From the cell containing the given text, extract its center point as (x, y) coordinate. 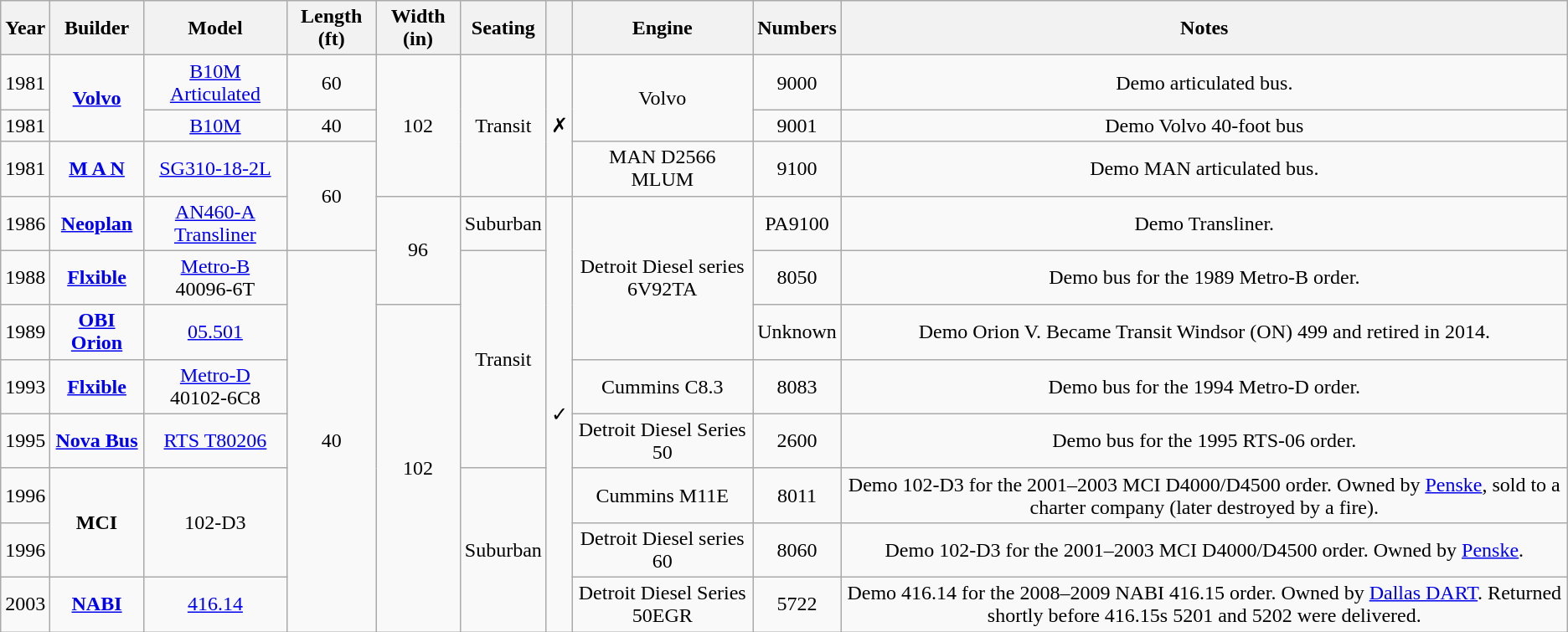
Demo 416.14 for the 2008–2009 NABI 416.15 order. Owned by Dallas DART. Returned shortly before 416.15s 5201 and 5202 were delivered. (1204, 604)
5722 (797, 604)
1995 (25, 440)
Cummins M11E (663, 496)
Engine (663, 28)
2600 (797, 440)
M A N (97, 169)
1989 (25, 331)
416.14 (214, 604)
Year (25, 28)
✓ (560, 414)
9100 (797, 169)
Cummins C8.3 (663, 387)
8083 (797, 387)
Demo articulated bus. (1204, 82)
1993 (25, 387)
Model (214, 28)
Detroit Diesel series 60 (663, 549)
Demo 102-D3 for the 2001–2003 MCI D4000/D4500 order. Owned by Penske, sold to a charter company (later destroyed by a fire). (1204, 496)
Demo MAN articulated bus. (1204, 169)
9001 (797, 126)
Width (in) (418, 28)
✗ (560, 126)
1988 (25, 278)
9000 (797, 82)
Numbers (797, 28)
2003 (25, 604)
8060 (797, 549)
B10M Articulated (214, 82)
Nova Bus (97, 440)
NABI (97, 604)
RTS T80206 (214, 440)
SG310-18-2L (214, 169)
AN460-A Transliner (214, 223)
Seating (503, 28)
Demo Volvo 40-foot bus (1204, 126)
05.501 (214, 331)
Detroit Diesel Series 50EGR (663, 604)
Detroit Diesel series 6V92TA (663, 278)
Unknown (797, 331)
Demo Orion V. Became Transit Windsor (ON) 499 and retired in 2014. (1204, 331)
Metro-B 40096-6T (214, 278)
Metro-D40102-6C8 (214, 387)
Demo 102-D3 for the 2001–2003 MCI D4000/D4500 order. Owned by Penske. (1204, 549)
96 (418, 250)
Notes (1204, 28)
1986 (25, 223)
8011 (797, 496)
MCI (97, 522)
Builder (97, 28)
B10M (214, 126)
PA9100 (797, 223)
MAN D2566 MLUM (663, 169)
Demo Transliner. (1204, 223)
102-D3 (214, 522)
Detroit Diesel Series 50 (663, 440)
Demo bus for the 1995 RTS-06 order. (1204, 440)
8050 (797, 278)
Demo bus for the 1994 Metro-D order. (1204, 387)
Demo bus for the 1989 Metro-B order. (1204, 278)
Length (ft) (332, 28)
Neoplan (97, 223)
OBI Orion (97, 331)
